For the text-containing cell, return its midpoint in [x, y] coordinate format. 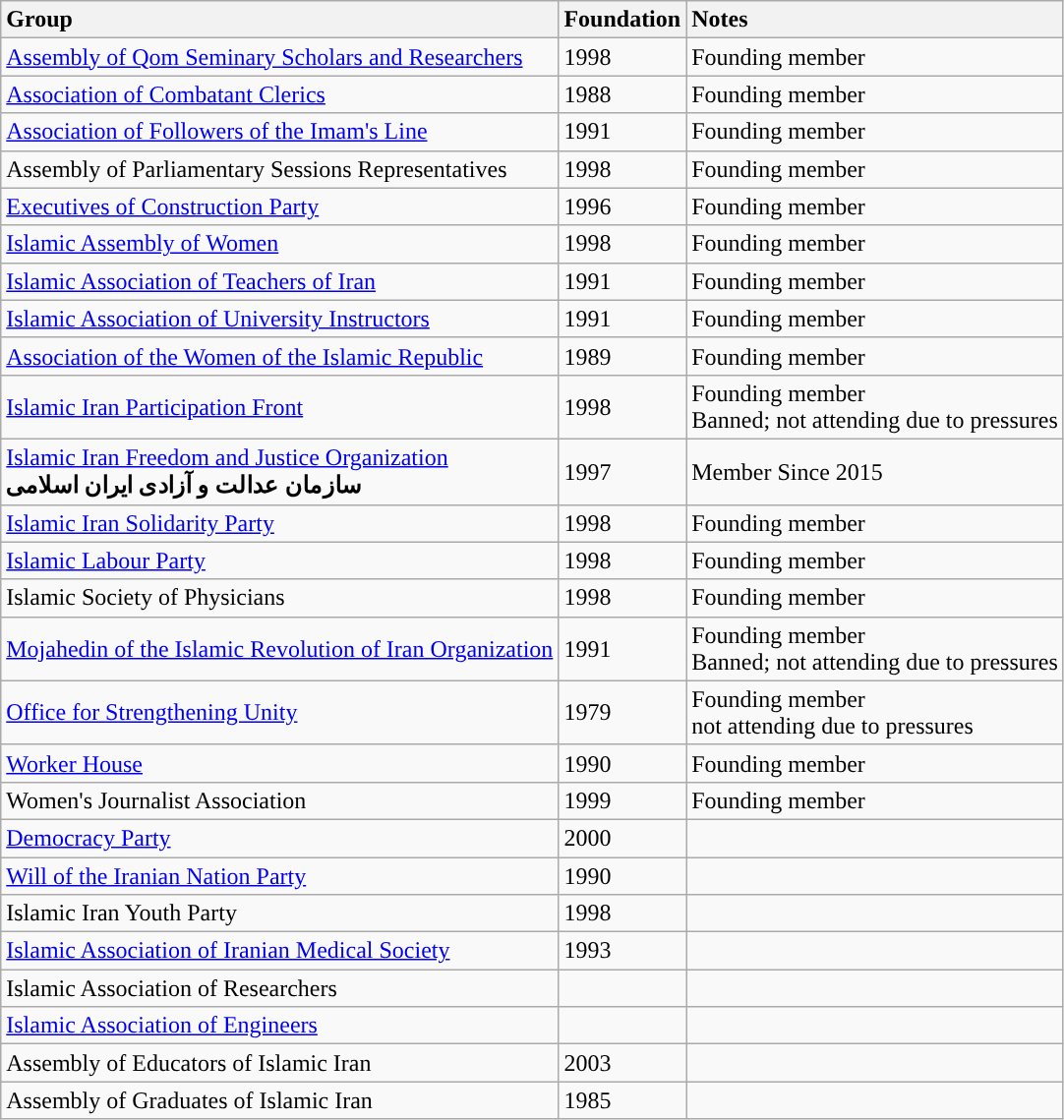
Assembly of Qom Seminary Scholars and Researchers [279, 57]
Office for Strengthening Unity [279, 712]
1988 [622, 94]
1997 [622, 472]
Women's Journalist Association [279, 800]
Islamic Association of Engineers [279, 1026]
Member Since 2015 [875, 472]
2003 [622, 1063]
Islamic Association of Iranian Medical Society [279, 951]
Islamic Labour Party [279, 560]
1989 [622, 356]
Association of Followers of the Imam's Line [279, 132]
Assembly of Graduates of Islamic Iran [279, 1100]
Islamic Assembly of Women [279, 244]
Islamic Society of Physicians [279, 598]
Founding membernot attending due to pressures [875, 712]
Group [279, 20]
Democracy Party [279, 838]
1979 [622, 712]
1993 [622, 951]
Islamic Association of Researchers [279, 988]
1985 [622, 1100]
Foundation [622, 20]
2000 [622, 838]
1999 [622, 800]
Islamic Iran Freedom and Justice Organizationسازمان عدالت و آزادی ایران اسلامی [279, 472]
Notes [875, 20]
Assembly of Parliamentary Sessions Representatives [279, 169]
Islamic Association of Teachers of Iran [279, 281]
Islamic Association of University Instructors [279, 319]
Islamic Iran Youth Party [279, 914]
1996 [622, 206]
Executives of Construction Party [279, 206]
Mojahedin of the Islamic Revolution of Iran Organization [279, 649]
Islamic Iran Solidarity Party [279, 523]
Association of the Women of the Islamic Republic [279, 356]
Assembly of Educators of Islamic Iran [279, 1063]
Islamic Iran Participation Front [279, 407]
Association of Combatant Clerics [279, 94]
Will of the Iranian Nation Party [279, 876]
Worker House [279, 763]
